Return (x, y) of the center of cell containing provided text 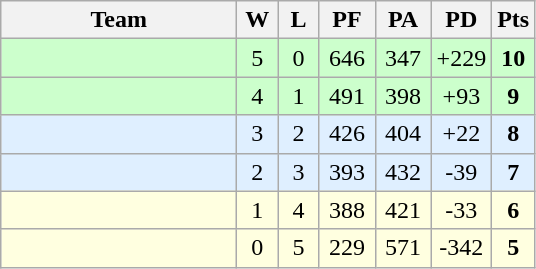
Pts (514, 20)
10 (514, 58)
421 (403, 210)
646 (347, 58)
Team (119, 20)
+22 (462, 134)
+93 (462, 96)
404 (403, 134)
8 (514, 134)
229 (347, 248)
7 (514, 172)
398 (403, 96)
L (298, 20)
PD (462, 20)
-33 (462, 210)
6 (514, 210)
+229 (462, 58)
9 (514, 96)
-342 (462, 248)
W (258, 20)
PA (403, 20)
PF (347, 20)
388 (347, 210)
491 (347, 96)
-39 (462, 172)
571 (403, 248)
347 (403, 58)
426 (347, 134)
432 (403, 172)
393 (347, 172)
